Search for the cell housing the specified text and yield its (X, Y) center coordinate. 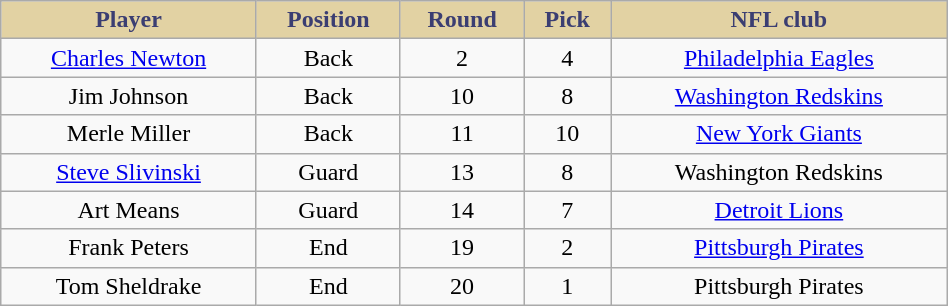
Tom Sheldrake (129, 286)
Frank Peters (129, 248)
14 (462, 210)
Pick (568, 20)
Charles Newton (129, 58)
13 (462, 172)
Merle Miller (129, 134)
Jim Johnson (129, 96)
Art Means (129, 210)
19 (462, 248)
1 (568, 286)
20 (462, 286)
Steve Slivinski (129, 172)
Position (328, 20)
4 (568, 58)
Player (129, 20)
New York Giants (780, 134)
11 (462, 134)
Round (462, 20)
7 (568, 210)
Detroit Lions (780, 210)
NFL club (780, 20)
Philadelphia Eagles (780, 58)
